Detect which cell encompasses the target text, then output its (x, y) center coordinate. 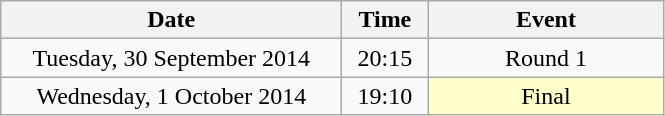
20:15 (385, 58)
Wednesday, 1 October 2014 (172, 96)
Event (546, 20)
Time (385, 20)
Tuesday, 30 September 2014 (172, 58)
Round 1 (546, 58)
19:10 (385, 96)
Final (546, 96)
Date (172, 20)
